Return [X, Y] of the center of cell containing provided text 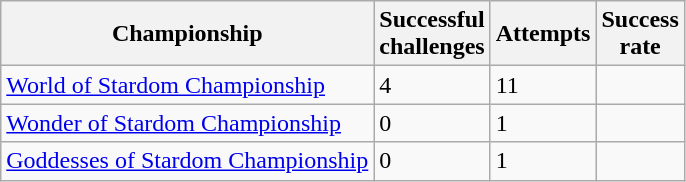
Wonder of Stardom Championship [188, 123]
Successfulchallenges [432, 34]
4 [432, 85]
World of Stardom Championship [188, 85]
Successrate [640, 34]
Goddesses of Stardom Championship [188, 161]
Championship [188, 34]
11 [543, 85]
Attempts [543, 34]
